Return [x, y] of the center of cell containing provided text 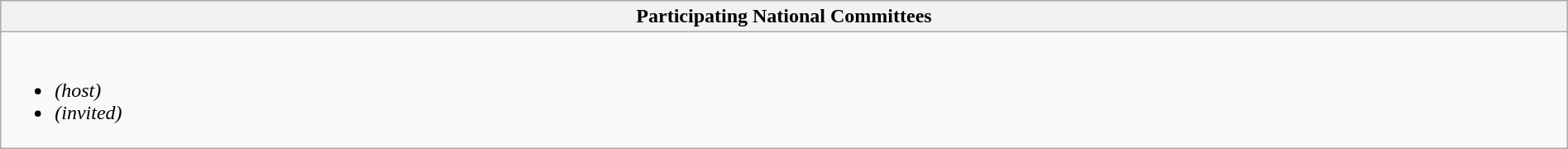
Participating National Committees [784, 17]
(host) (invited) [784, 90]
